Extract the [X, Y] coordinate from the center of the cell holding the provided text.  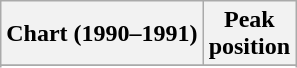
Chart (1990–1991) [102, 34]
Peak position [249, 34]
